Search for the cell housing the specified text and yield its (x, y) center coordinate. 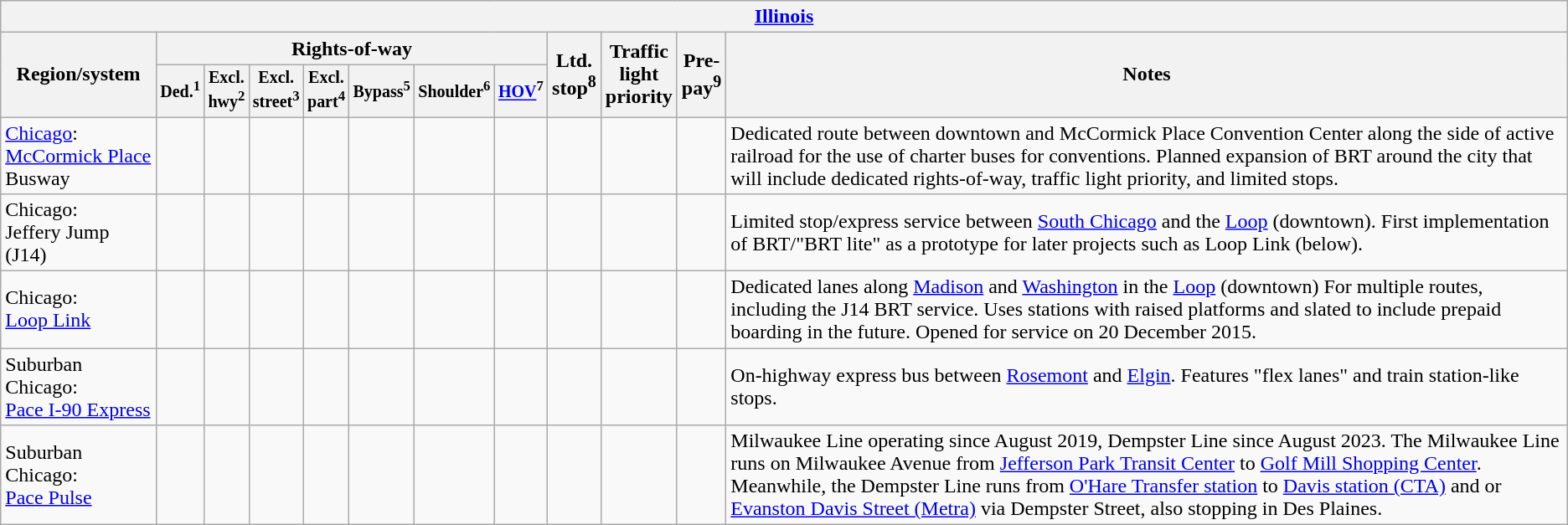
Ltd.stop8 (575, 75)
On-highway express bus between Rosemont and Elgin. Features "flex lanes" and train station-like stops. (1147, 387)
Region/system (79, 75)
Shoulder6 (455, 90)
Illinois (784, 17)
Chicago: Loop Link (79, 310)
Notes (1147, 75)
Chicago: McCormick Place Busway (79, 156)
Suburban Chicago:Pace I-90 Express (79, 387)
Rights-of-way (352, 49)
Ded.1 (179, 90)
Suburban Chicago:Pace Pulse (79, 476)
Pre-pay9 (701, 75)
Excl.hwy2 (226, 90)
Trafficlightpriority (638, 75)
Excl.part4 (326, 90)
Chicago: Jeffery Jump (J14) (79, 233)
Bypass5 (382, 90)
HOV7 (521, 90)
Excl.street3 (276, 90)
